From the cell containing the given text, extract its center point as (X, Y) coordinate. 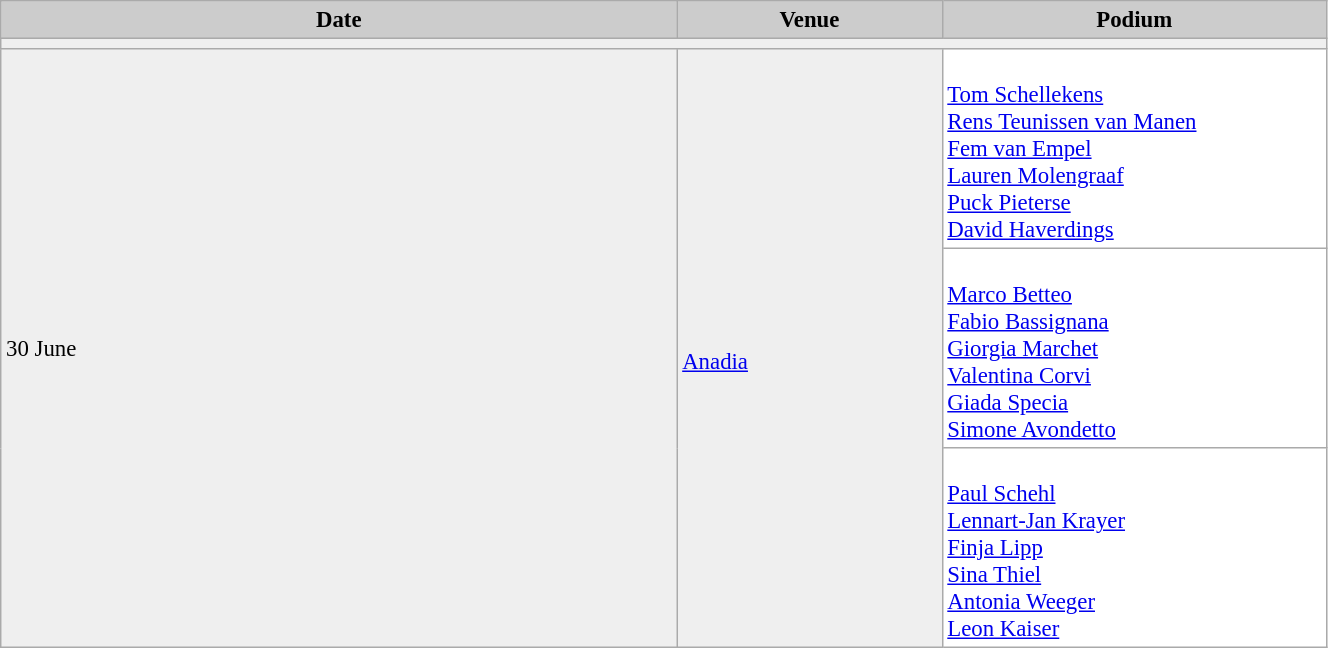
Tom SchellekensRens Teunissen van ManenFem van EmpelLauren MolengraafPuck PieterseDavid Haverdings (1134, 149)
Podium (1134, 20)
Marco BetteoFabio BassignanaGiorgia MarchetValentina CorviGiada SpeciaSimone Avondetto (1134, 349)
30 June (339, 348)
Venue (810, 20)
Date (339, 20)
Anadia (810, 348)
Paul SchehlLennart-Jan KrayerFinja LippSina ThielAntonia WeegerLeon Kaiser (1134, 548)
